Scan for the cell matching the given text and deliver its (X, Y) coordinate at center. 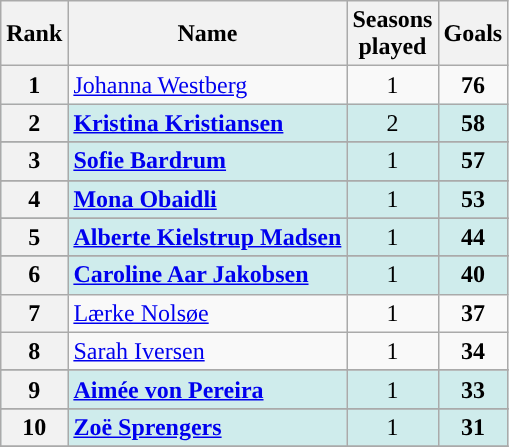
33 (473, 389)
Goals (473, 34)
10 (34, 427)
6 (34, 275)
Kristina Kristiansen (208, 123)
31 (473, 427)
Mona Obaidli (208, 199)
3 (34, 161)
4 (34, 199)
Johanna Westberg (208, 85)
Seasonsplayed (392, 34)
Lærke Nolsøe (208, 313)
Name (208, 34)
Caroline Aar Jakobsen (208, 275)
58 (473, 123)
Sarah Iversen (208, 351)
44 (473, 237)
8 (34, 351)
Sofie Bardrum (208, 161)
Rank (34, 34)
40 (473, 275)
76 (473, 85)
Aimée von Pereira (208, 389)
Zoë Sprengers (208, 427)
37 (473, 313)
5 (34, 237)
Alberte Kielstrup Madsen (208, 237)
34 (473, 351)
57 (473, 161)
7 (34, 313)
9 (34, 389)
53 (473, 199)
